Return the (X, Y) coordinate for the center point of the cell that contains the specified text.  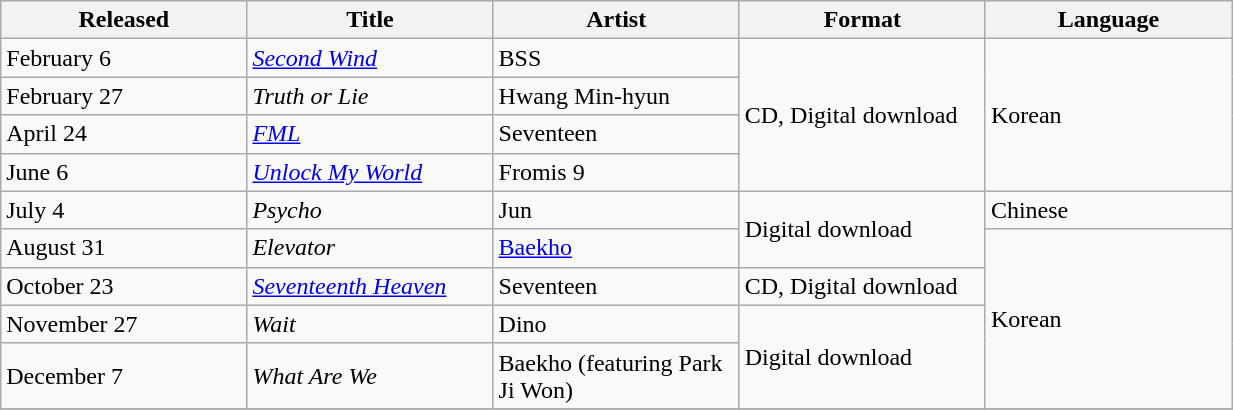
Unlock My World (370, 172)
April 24 (124, 134)
Jun (616, 210)
Format (862, 20)
June 6 (124, 172)
February 6 (124, 58)
Language (1108, 20)
December 7 (124, 376)
Elevator (370, 248)
Artist (616, 20)
July 4 (124, 210)
November 27 (124, 324)
Baekho (featuring Park Ji Won) (616, 376)
Fromis 9 (616, 172)
Title (370, 20)
August 31 (124, 248)
Truth or Lie (370, 96)
February 27 (124, 96)
Hwang Min-hyun (616, 96)
Released (124, 20)
Wait (370, 324)
Baekho (616, 248)
October 23 (124, 286)
Psycho (370, 210)
FML (370, 134)
Seventeenth Heaven (370, 286)
What Are We (370, 376)
Second Wind (370, 58)
Dino (616, 324)
Chinese (1108, 210)
BSS (616, 58)
